Search for the cell housing the specified text and yield its [X, Y] center coordinate. 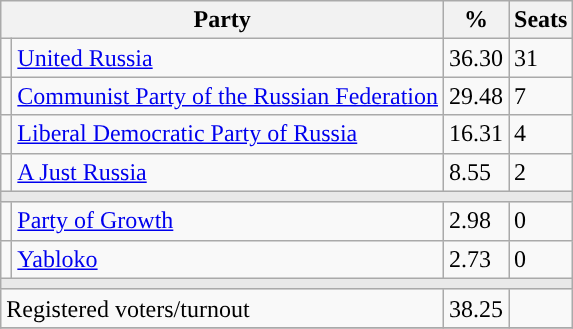
2 [541, 172]
8.55 [476, 172]
16.31 [476, 134]
Liberal Democratic Party of Russia [228, 134]
36.30 [476, 58]
Party of Growth [228, 221]
% [476, 20]
Registered voters/turnout [222, 308]
Seats [541, 20]
United Russia [228, 58]
2.73 [476, 259]
31 [541, 58]
Party [222, 20]
2.98 [476, 221]
4 [541, 134]
Communist Party of the Russian Federation [228, 96]
29.48 [476, 96]
7 [541, 96]
38.25 [476, 308]
A Just Russia [228, 172]
Yabloko [228, 259]
